Extract the [X, Y] coordinate from the center of the cell holding the provided text.  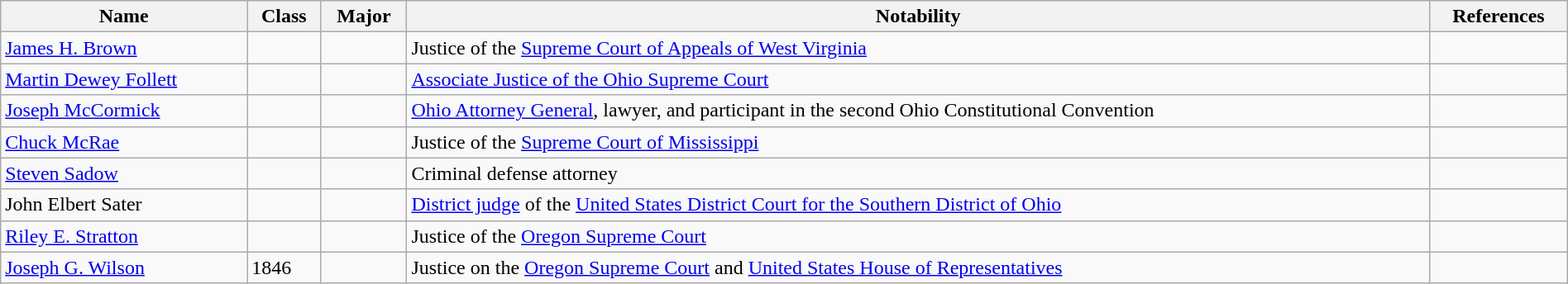
Notability [918, 17]
Justice on the Oregon Supreme Court and United States House of Representatives [918, 267]
References [1499, 17]
Chuck McRae [124, 142]
Justice of the Supreme Court of Mississippi [918, 142]
Name [124, 17]
Riley E. Stratton [124, 236]
Class [284, 17]
District judge of the United States District Court for the Southern District of Ohio [918, 205]
Associate Justice of the Ohio Supreme Court [918, 79]
Justice of the Supreme Court of Appeals of West Virginia [918, 48]
Joseph G. Wilson [124, 267]
1846 [284, 267]
Martin Dewey Follett [124, 79]
James H. Brown [124, 48]
Justice of the Oregon Supreme Court [918, 236]
John Elbert Sater [124, 205]
Joseph McCormick [124, 111]
Ohio Attorney General, lawyer, and participant in the second Ohio Constitutional Convention [918, 111]
Steven Sadow [124, 173]
Criminal defense attorney [918, 173]
Major [364, 17]
